Output the [X, Y] coordinate of the center of the cell containing the given text.  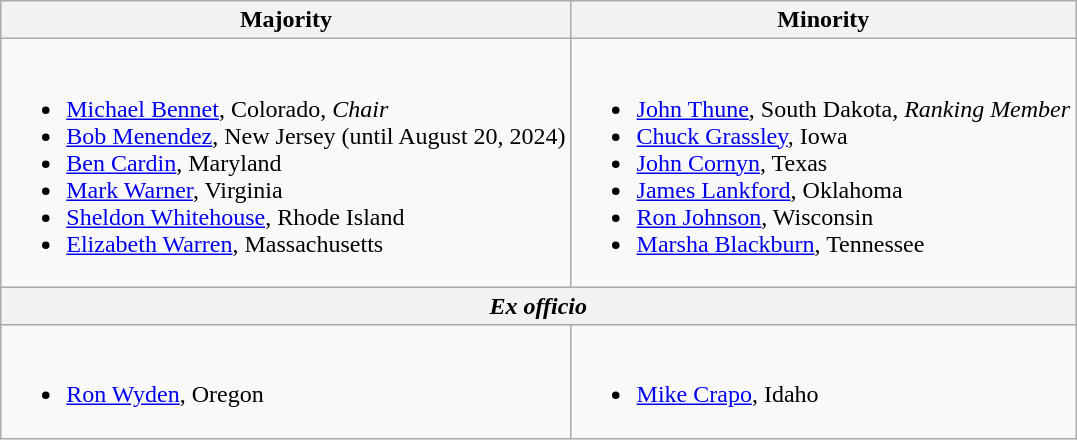
Ex officio [538, 306]
Majority [286, 20]
Mike Crapo, Idaho [824, 382]
Minority [824, 20]
Ron Wyden, Oregon [286, 382]
